Determine the (X, Y) coordinate at the center of the cell enclosing the given text.  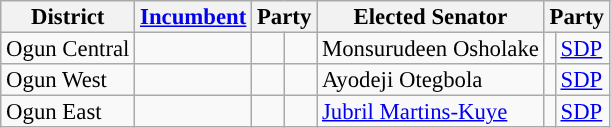
Monsurudeen Osholake (431, 49)
Jubril Martins-Kuye (431, 112)
Ogun West (68, 80)
Ogun Central (68, 49)
Ogun East (68, 112)
Ayodeji Otegbola (431, 80)
Incumbent (194, 17)
District (68, 17)
Elected Senator (431, 17)
